Locate the cell with the specified text and output its (X, Y) center coordinate. 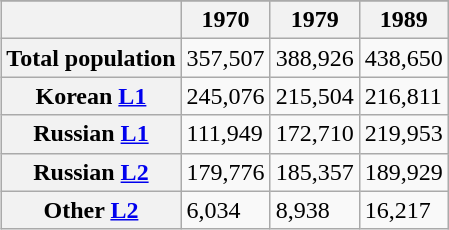
438,650 (404, 58)
Korean L1 (91, 96)
1979 (314, 20)
111,949 (226, 134)
179,776 (226, 172)
Other L2 (91, 210)
1989 (404, 20)
172,710 (314, 134)
Russian L1 (91, 134)
Total population (91, 58)
357,507 (226, 58)
215,504 (314, 96)
388,926 (314, 58)
6,034 (226, 210)
8,938 (314, 210)
16,217 (404, 210)
189,929 (404, 172)
Russian L2 (91, 172)
1970 (226, 20)
216,811 (404, 96)
219,953 (404, 134)
245,076 (226, 96)
185,357 (314, 172)
